Capture the cell that displays the provided text and extract its [x, y] central coordinate. 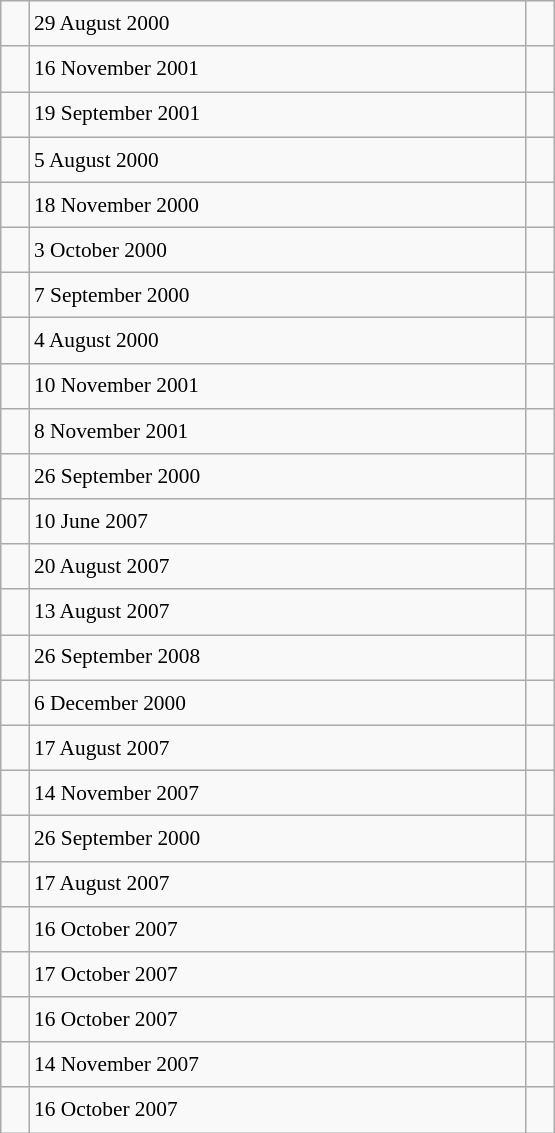
17 October 2007 [278, 974]
20 August 2007 [278, 566]
10 November 2001 [278, 386]
26 September 2008 [278, 658]
7 September 2000 [278, 296]
4 August 2000 [278, 340]
18 November 2000 [278, 204]
5 August 2000 [278, 160]
3 October 2000 [278, 250]
10 June 2007 [278, 522]
8 November 2001 [278, 430]
16 November 2001 [278, 68]
19 September 2001 [278, 114]
13 August 2007 [278, 612]
29 August 2000 [278, 24]
6 December 2000 [278, 702]
